Output the [X, Y] coordinate of the center of the cell containing the given text.  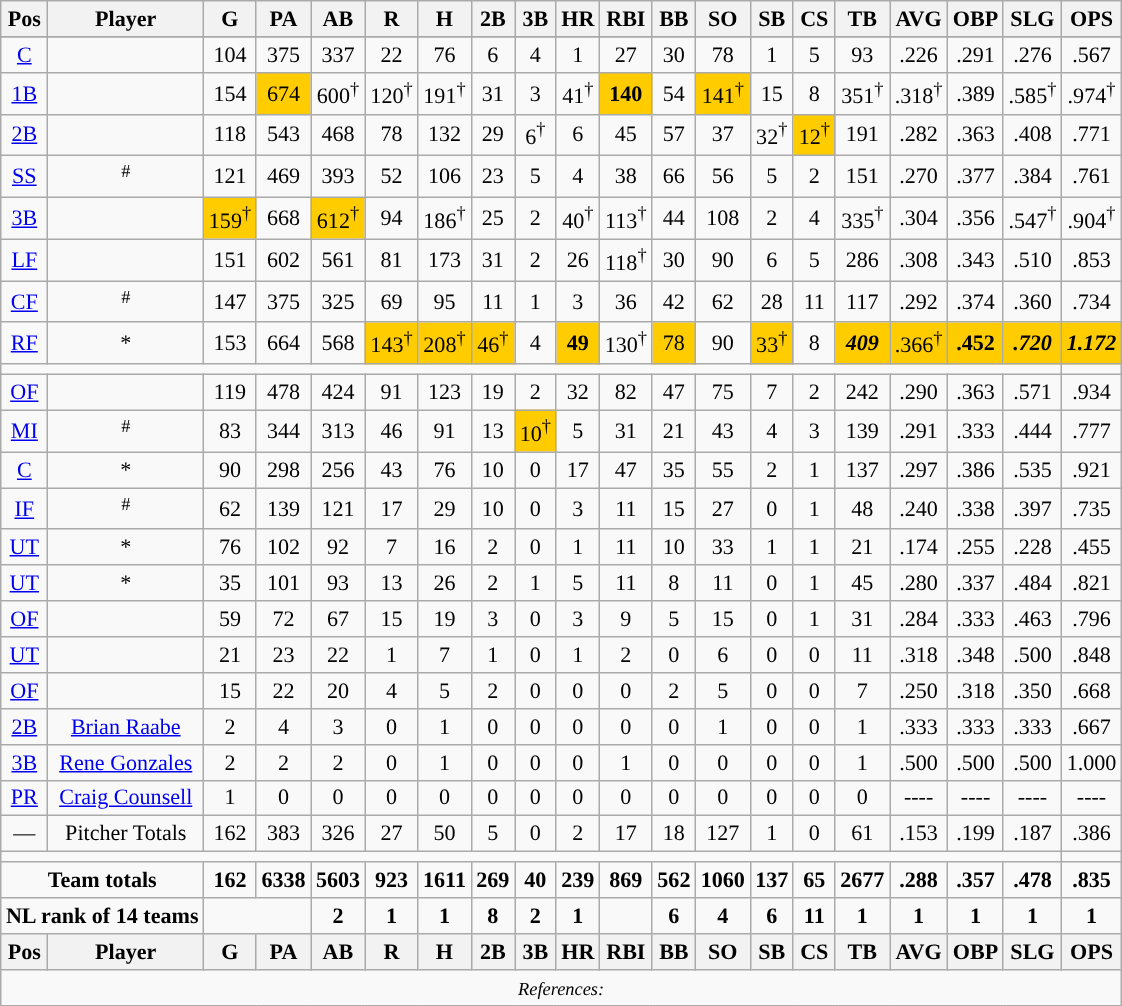
.343 [976, 260]
— [24, 834]
127 [723, 834]
.571 [1032, 392]
.282 [919, 135]
239 [578, 880]
.463 [1032, 619]
44 [674, 218]
.478 [1032, 880]
.720 [1032, 343]
42 [674, 301]
141† [723, 93]
6† [536, 135]
119 [230, 392]
561 [338, 260]
123 [444, 392]
.276 [1032, 54]
313 [338, 431]
108 [723, 218]
298 [283, 470]
37 [723, 135]
25 [492, 218]
.348 [976, 655]
1.000 [1092, 762]
140 [626, 93]
16 [444, 547]
Rene Gonzales [126, 762]
32† [772, 135]
.389 [976, 93]
242 [862, 392]
.821 [1092, 583]
.153 [919, 834]
NL rank of 14 teams [102, 916]
65 [814, 880]
.444 [1032, 431]
.547† [1032, 218]
75 [723, 392]
.270 [919, 176]
69 [392, 301]
.226 [919, 54]
383 [283, 834]
143† [392, 343]
MI [24, 431]
.848 [1092, 655]
33 [723, 547]
104 [230, 54]
664 [283, 343]
153 [230, 343]
.228 [1032, 547]
48 [862, 508]
101 [283, 583]
191† [444, 93]
82 [626, 392]
6338 [283, 880]
269 [492, 880]
.377 [976, 176]
.374 [976, 301]
.668 [1092, 690]
869 [626, 880]
.280 [919, 583]
424 [338, 392]
337 [338, 54]
.366† [919, 343]
.255 [976, 547]
.360 [1032, 301]
.288 [919, 880]
33† [772, 343]
.796 [1092, 619]
.350 [1032, 690]
.292 [919, 301]
674 [283, 93]
50 [444, 834]
9 [626, 619]
118† [626, 260]
32 [578, 392]
1060 [723, 880]
393 [338, 176]
.934 [1092, 392]
40† [578, 218]
118 [230, 135]
923 [392, 880]
468 [338, 135]
351† [862, 93]
.290 [919, 392]
.761 [1092, 176]
173 [444, 260]
.240 [919, 508]
41† [578, 93]
.585† [1032, 93]
.408 [1032, 135]
668 [283, 218]
.567 [1092, 54]
191 [862, 135]
55 [723, 470]
References: [562, 987]
543 [283, 135]
186† [444, 218]
95 [444, 301]
335† [862, 218]
.734 [1092, 301]
.853 [1092, 260]
325 [338, 301]
286 [862, 260]
154 [230, 93]
Brian Raabe [126, 726]
1.172 [1092, 343]
.338 [976, 508]
Pitcher Totals [126, 834]
56 [723, 176]
57 [674, 135]
.455 [1092, 547]
159† [230, 218]
61 [862, 834]
.318† [919, 93]
106 [444, 176]
326 [338, 834]
256 [338, 470]
.452 [976, 343]
.484 [1032, 583]
IF [24, 508]
.308 [919, 260]
.304 [919, 218]
612† [338, 218]
.337 [976, 583]
72 [283, 619]
.199 [976, 834]
5603 [338, 880]
.771 [1092, 135]
117 [862, 301]
1611 [444, 880]
120† [392, 93]
.384 [1032, 176]
113† [626, 218]
20 [338, 690]
.921 [1092, 470]
CF [24, 301]
49 [578, 343]
1B [24, 93]
147 [230, 301]
81 [392, 260]
.357 [976, 880]
.297 [919, 470]
130† [626, 343]
PR [24, 798]
67 [338, 619]
2677 [862, 880]
469 [283, 176]
.735 [1092, 508]
RF [24, 343]
.510 [1032, 260]
36 [626, 301]
.284 [919, 619]
.904† [1092, 218]
46 [392, 431]
28 [772, 301]
562 [674, 880]
.535 [1032, 470]
83 [230, 431]
59 [230, 619]
Team totals [102, 880]
94 [392, 218]
568 [338, 343]
40 [536, 880]
10† [536, 431]
409 [862, 343]
478 [283, 392]
102 [283, 547]
66 [674, 176]
.356 [976, 218]
46† [492, 343]
.777 [1092, 431]
132 [444, 135]
.667 [1092, 726]
52 [392, 176]
Craig Counsell [126, 798]
38 [626, 176]
92 [338, 547]
.397 [1032, 508]
344 [283, 431]
602 [283, 260]
600† [338, 93]
.187 [1032, 834]
.174 [919, 547]
.835 [1092, 880]
18 [674, 834]
LF [24, 260]
12† [814, 135]
208† [444, 343]
.974† [1092, 93]
.250 [919, 690]
54 [674, 93]
SS [24, 176]
